Provide the (x, y) coordinate of the cell's center where the given text is located.  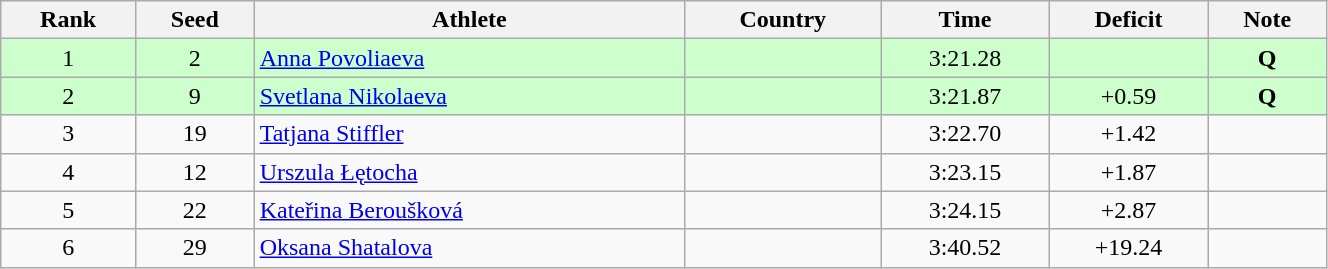
3:24.15 (965, 210)
19 (196, 134)
4 (68, 172)
3:23.15 (965, 172)
3:21.87 (965, 96)
6 (68, 248)
22 (196, 210)
29 (196, 248)
Rank (68, 20)
3:22.70 (965, 134)
Seed (196, 20)
Svetlana Nikolaeva (469, 96)
1 (68, 58)
12 (196, 172)
3:21.28 (965, 58)
Deficit (1128, 20)
Time (965, 20)
9 (196, 96)
Tatjana Stiffler (469, 134)
3 (68, 134)
5 (68, 210)
+1.42 (1128, 134)
Country (783, 20)
Kateřina Beroušková (469, 210)
+2.87 (1128, 210)
Oksana Shatalova (469, 248)
Athlete (469, 20)
Anna Povoliaeva (469, 58)
+0.59 (1128, 96)
Urszula Łętocha (469, 172)
3:40.52 (965, 248)
+1.87 (1128, 172)
Note (1268, 20)
+19.24 (1128, 248)
